Scan for the cell matching the given text and deliver its [x, y] coordinate at center. 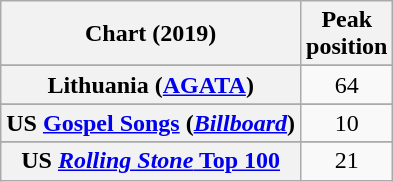
Chart (2019) [151, 34]
64 [347, 85]
US Gospel Songs (Billboard) [151, 123]
10 [347, 123]
21 [347, 161]
US Rolling Stone Top 100 [151, 161]
Peakposition [347, 34]
Lithuania (AGATA) [151, 85]
